Search for the cell housing the specified text and yield its [x, y] center coordinate. 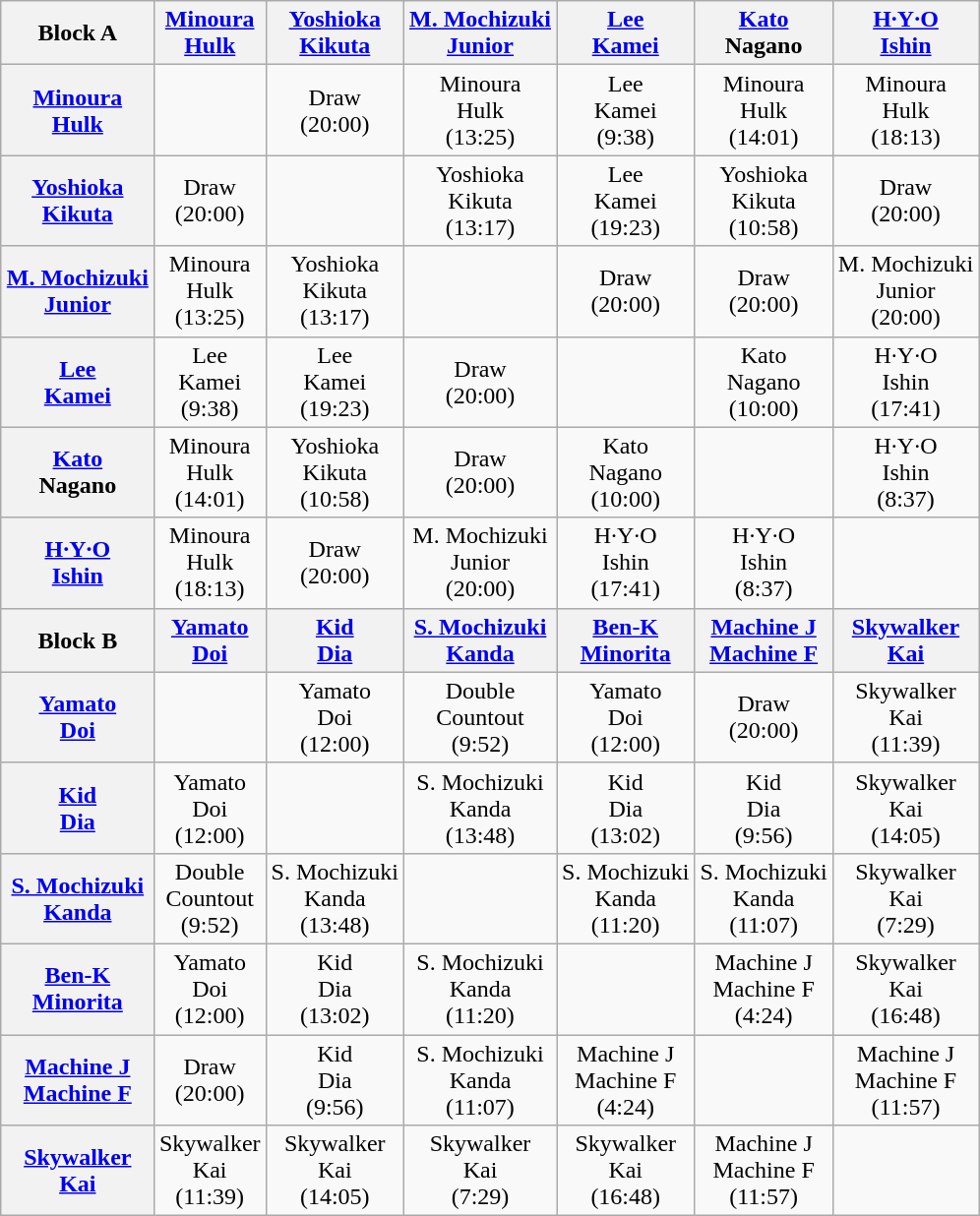
Block A [77, 33]
Block B [77, 639]
